Return [x, y] of the center of cell containing provided text 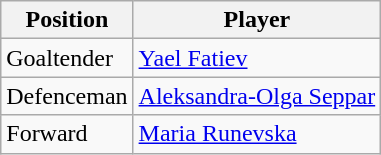
Forward [67, 134]
Player [257, 20]
Goaltender [67, 58]
Aleksandra-Olga Seppar [257, 96]
Yael Fatiev [257, 58]
Defenceman [67, 96]
Position [67, 20]
Maria Runevska [257, 134]
